Find where the given text appears and provide that cell's center as (x, y) coordinate. 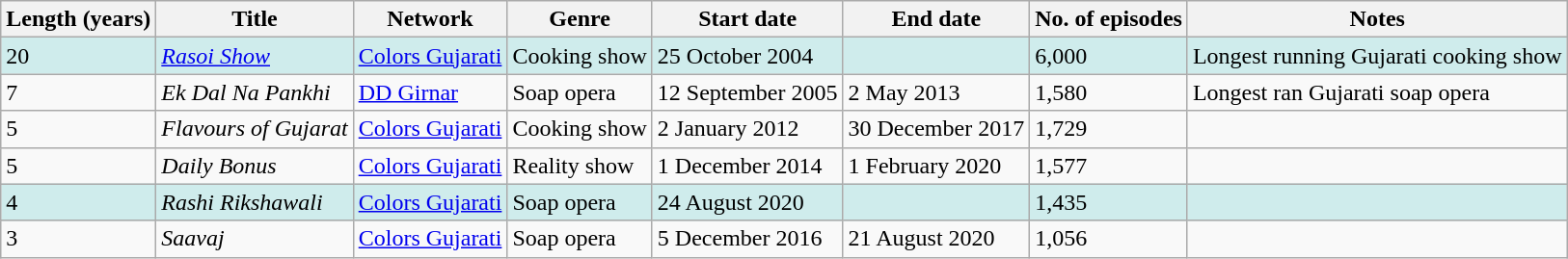
Flavours of Gujarat (255, 129)
Start date (747, 19)
20 (79, 56)
Longest ran Gujarati soap opera (1377, 92)
25 October 2004 (747, 56)
Network (430, 19)
Rasoi Show (255, 56)
4 (79, 202)
7 (79, 92)
1,435 (1109, 202)
12 September 2005 (747, 92)
1,577 (1109, 166)
Length (years) (79, 19)
1,729 (1109, 129)
Longest running Gujarati cooking show (1377, 56)
1,056 (1109, 239)
1,580 (1109, 92)
No. of episodes (1109, 19)
3 (79, 239)
24 August 2020 (747, 202)
Reality show (580, 166)
1 February 2020 (936, 166)
5 December 2016 (747, 239)
21 August 2020 (936, 239)
30 December 2017 (936, 129)
Ek Dal Na Pankhi (255, 92)
End date (936, 19)
6,000 (1109, 56)
Saavaj (255, 239)
2 January 2012 (747, 129)
Title (255, 19)
Genre (580, 19)
1 December 2014 (747, 166)
Daily Bonus (255, 166)
Notes (1377, 19)
2 May 2013 (936, 92)
DD Girnar (430, 92)
Rashi Rikshawali (255, 202)
